Search for the cell housing the specified text and yield its [X, Y] center coordinate. 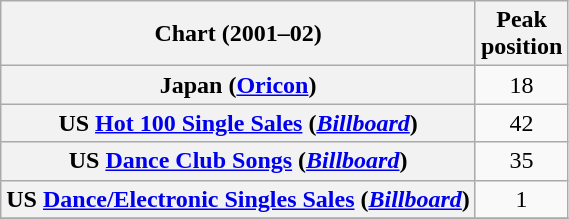
1 [521, 199]
Chart (2001–02) [238, 34]
US Dance Club Songs (Billboard) [238, 161]
35 [521, 161]
18 [521, 85]
Japan (Oricon) [238, 85]
US Dance/Electronic Singles Sales (Billboard) [238, 199]
US Hot 100 Single Sales (Billboard) [238, 123]
42 [521, 123]
Peakposition [521, 34]
